Locate the cell with the specified text and output its [X, Y] center coordinate. 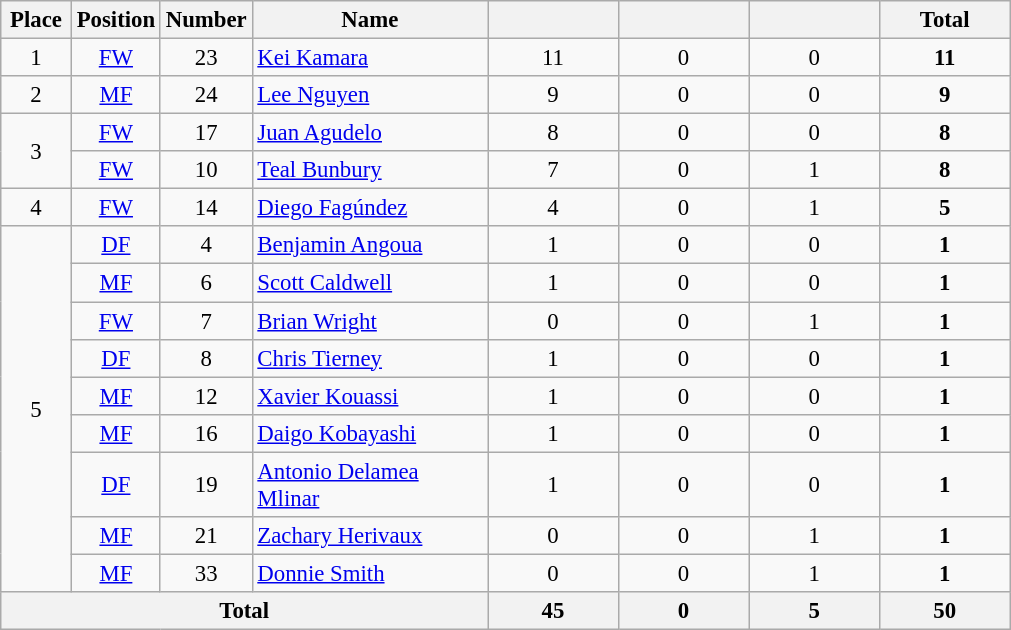
Zachary Herivaux [370, 536]
17 [206, 133]
23 [206, 58]
10 [206, 170]
24 [206, 95]
Daigo Kobayashi [370, 433]
21 [206, 536]
Number [206, 20]
Brian Wright [370, 321]
50 [944, 611]
16 [206, 433]
Kei Kamara [370, 58]
Name [370, 20]
Lee Nguyen [370, 95]
Benjamin Angoua [370, 245]
Teal Bunbury [370, 170]
Position [116, 20]
14 [206, 208]
2 [36, 95]
Donnie Smith [370, 573]
Place [36, 20]
45 [554, 611]
Juan Agudelo [370, 133]
Xavier Kouassi [370, 396]
6 [206, 283]
Diego Fagúndez [370, 208]
12 [206, 396]
Chris Tierney [370, 358]
33 [206, 573]
19 [206, 484]
Antonio Delamea Mlinar [370, 484]
Scott Caldwell [370, 283]
3 [36, 152]
